Locate the cell with the specified text and output its [X, Y] center coordinate. 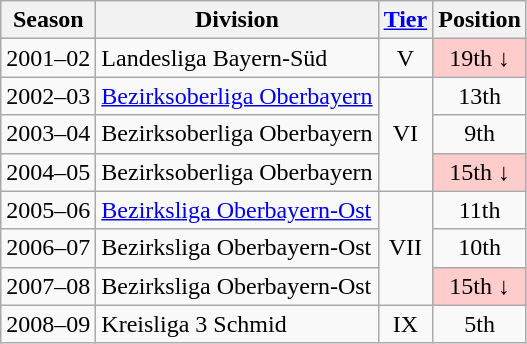
Season [48, 20]
2005–06 [48, 210]
2007–08 [48, 286]
2008–09 [48, 324]
9th [480, 134]
VI [406, 134]
11th [480, 210]
Kreisliga 3 Schmid [237, 324]
Landesliga Bayern-Süd [237, 58]
Division [237, 20]
2001–02 [48, 58]
2003–04 [48, 134]
19th ↓ [480, 58]
10th [480, 248]
2002–03 [48, 96]
Position [480, 20]
2006–07 [48, 248]
13th [480, 96]
2004–05 [48, 172]
IX [406, 324]
Tier [406, 20]
VII [406, 248]
V [406, 58]
5th [480, 324]
